Identify which cell holds the provided text, then report its (X, Y) central coordinate. 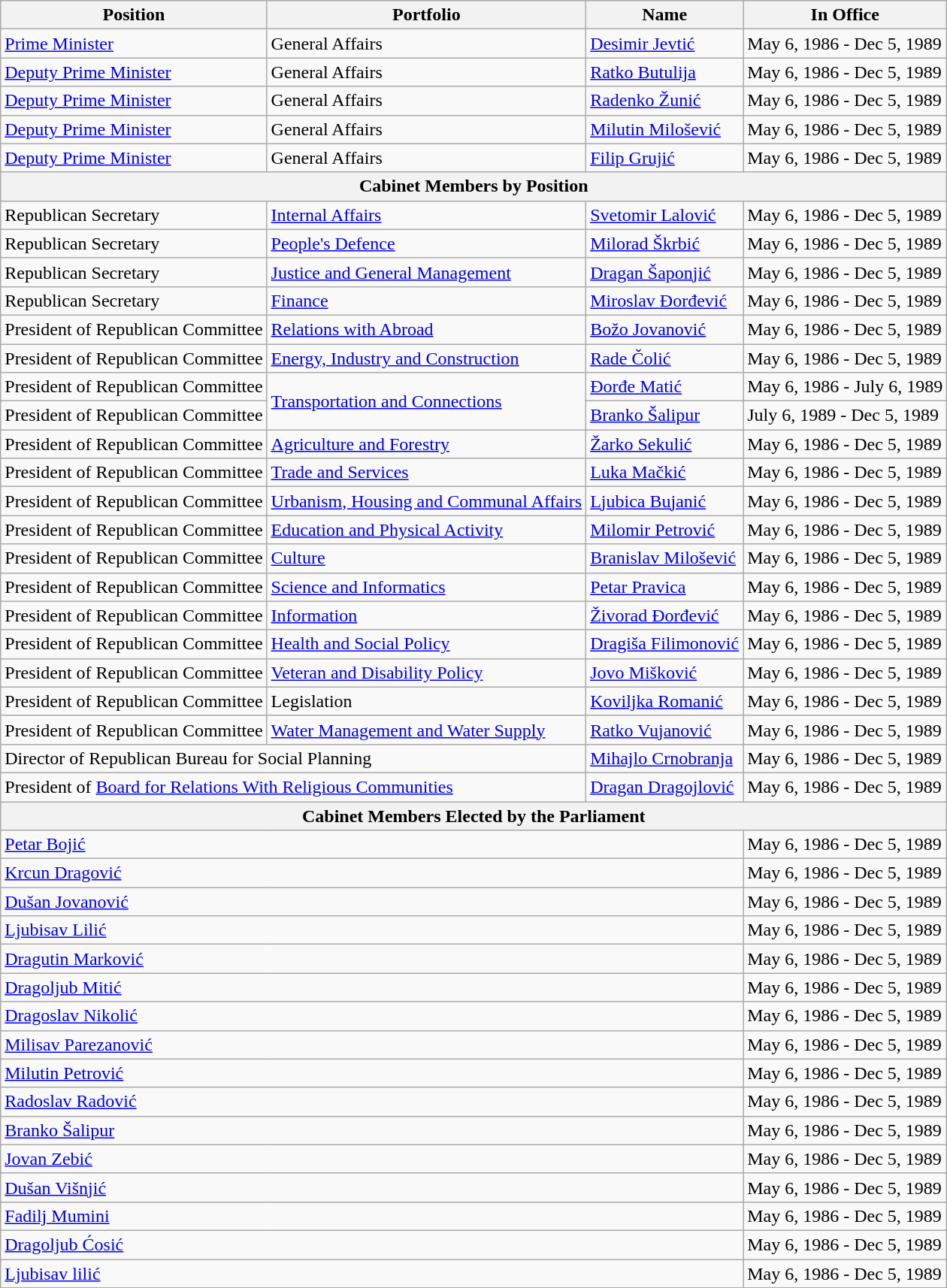
Dušan Višnjić (372, 1187)
Dragoljub Ćosić (372, 1244)
Filip Grujić (664, 158)
Science and Informatics (427, 587)
Urbanism, Housing and Communal Affairs (427, 501)
Dragutin Marković (372, 959)
Žarko Sekulić (664, 444)
Cabinet Members Elected by the Parliament (473, 815)
Director of Republican Bureau for Social Planning (293, 758)
Cabinet Members by Position (473, 186)
Koviljka Romanić (664, 701)
Ratko Butulija (664, 72)
Đorđe Matić (664, 387)
Milorad Škrbić (664, 243)
Transportation and Connections (427, 401)
Legislation (427, 701)
President of Board for Relations With Religious Communities (293, 787)
Desimir Jevtić (664, 44)
Internal Affairs (427, 215)
July 6, 1989 - Dec 5, 1989 (845, 416)
Jovan Zebić (372, 1159)
Milutin Petrović (372, 1073)
Rade Čolić (664, 358)
Finance (427, 301)
Veteran and Disability Policy (427, 673)
Jovo Mišković (664, 673)
Energy, Industry and Construction (427, 358)
Prime Minister (134, 44)
Justice and General Management (427, 272)
Fadilj Mumini (372, 1216)
Ljubisav Lilić (372, 930)
Branislav Milošević (664, 558)
Trade and Services (427, 473)
Health and Social Policy (427, 644)
Luka Mačkić (664, 473)
In Office (845, 15)
Milisav Parezanović (372, 1045)
May 6, 1986 - July 6, 1989 (845, 387)
Information (427, 615)
Portfolio (427, 15)
Ratko Vujanović (664, 730)
Water Management and Water Supply (427, 730)
Dragoslav Nikolić (372, 1016)
Dragan Dragojlović (664, 787)
Božo Jovanović (664, 329)
Culture (427, 558)
Relations with Abroad (427, 329)
Radoslav Radović (372, 1102)
Ljubica Bujanić (664, 501)
Dušan Jovanović (372, 902)
Petar Pravica (664, 587)
Milutin Milošević (664, 129)
Radenko Žunić (664, 101)
Mihajlo Crnobranja (664, 758)
Milomir Petrović (664, 530)
Petar Bojić (372, 845)
Agriculture and Forestry (427, 444)
Dragiša Filimonović (664, 644)
Education and Physical Activity (427, 530)
Name (664, 15)
Ljubisav lilić (372, 1274)
Živorad Đorđević (664, 615)
People's Defence (427, 243)
Dragan Šaponjić (664, 272)
Position (134, 15)
Svetomir Lalović (664, 215)
Dragoljub Mitić (372, 987)
Miroslav Đorđević (664, 301)
Krcun Dragović (372, 873)
